Scan for the cell matching the given text and deliver its (X, Y) coordinate at center. 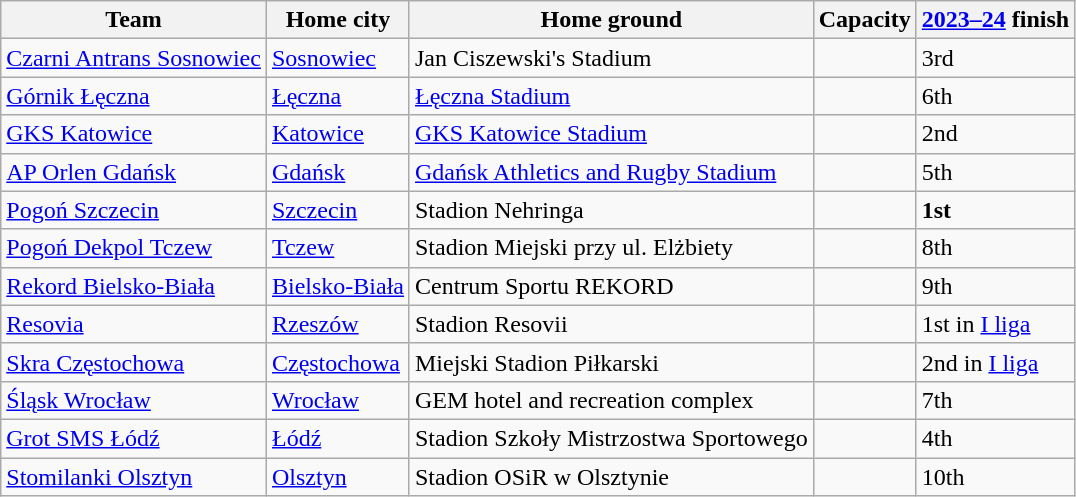
Miejski Stadion Piłkarski (611, 362)
3rd (995, 58)
Częstochowa (338, 362)
2nd in I liga (995, 362)
Górnik Łęczna (134, 96)
Grot SMS Łódź (134, 438)
Bielsko-Biała (338, 286)
1st in I liga (995, 324)
Centrum Sportu REKORD (611, 286)
10th (995, 477)
7th (995, 400)
Łęczna (338, 96)
Gdańsk Athletics and Rugby Stadium (611, 172)
AP Orlen Gdańsk (134, 172)
Stadion Miejski przy ul. Elżbiety (611, 248)
Skra Częstochowa (134, 362)
Stadion Resovii (611, 324)
Tczew (338, 248)
2023–24 finish (995, 20)
Szczecin (338, 210)
Rekord Bielsko-Biała (134, 286)
9th (995, 286)
Team (134, 20)
Rzeszów (338, 324)
6th (995, 96)
Stadion Szkoły Mistrzostwa Sportowego (611, 438)
Jan Ciszewski's Stadium (611, 58)
Łęczna Stadium (611, 96)
4th (995, 438)
1st (995, 210)
Olsztyn (338, 477)
5th (995, 172)
GEM hotel and recreation complex (611, 400)
Stadion OSiR w Olsztynie (611, 477)
8th (995, 248)
Capacity (864, 20)
Czarni Antrans Sosnowiec (134, 58)
Home city (338, 20)
Pogoń Szczecin (134, 210)
Stadion Nehringa (611, 210)
Sosnowiec (338, 58)
Stomilanki Olsztyn (134, 477)
Śląsk Wrocław (134, 400)
GKS Katowice Stadium (611, 134)
Gdańsk (338, 172)
Home ground (611, 20)
Pogoń Dekpol Tczew (134, 248)
Katowice (338, 134)
Resovia (134, 324)
Wrocław (338, 400)
2nd (995, 134)
GKS Katowice (134, 134)
Łódź (338, 438)
